Output the (X, Y) coordinate of the center of the cell containing the given text.  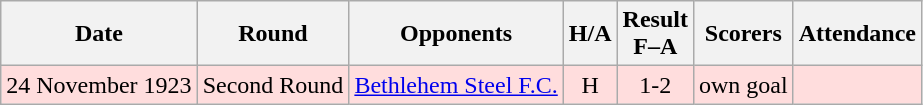
Opponents (456, 34)
Second Round (273, 85)
H/A (590, 34)
Attendance (857, 34)
Scorers (743, 34)
Round (273, 34)
ResultF–A (655, 34)
Bethlehem Steel F.C. (456, 85)
H (590, 85)
own goal (743, 85)
1-2 (655, 85)
Date (99, 34)
24 November 1923 (99, 85)
